Return the (x, y) coordinate for the center point of the cell that contains the specified text.  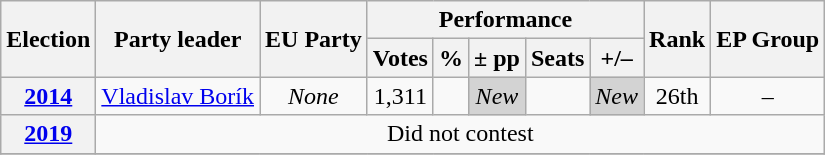
1,311 (400, 96)
– (768, 96)
None (314, 96)
26th (678, 96)
Election (48, 39)
2019 (48, 134)
EP Group (768, 39)
Vladislav Borík (178, 96)
2014 (48, 96)
± pp (496, 58)
Performance (505, 20)
Seats (557, 58)
% (450, 58)
Party leader (178, 39)
+/– (617, 58)
Votes (400, 58)
EU Party (314, 39)
Rank (678, 39)
Did not contest (460, 134)
